Scan for the cell matching the given text and deliver its [x, y] coordinate at center. 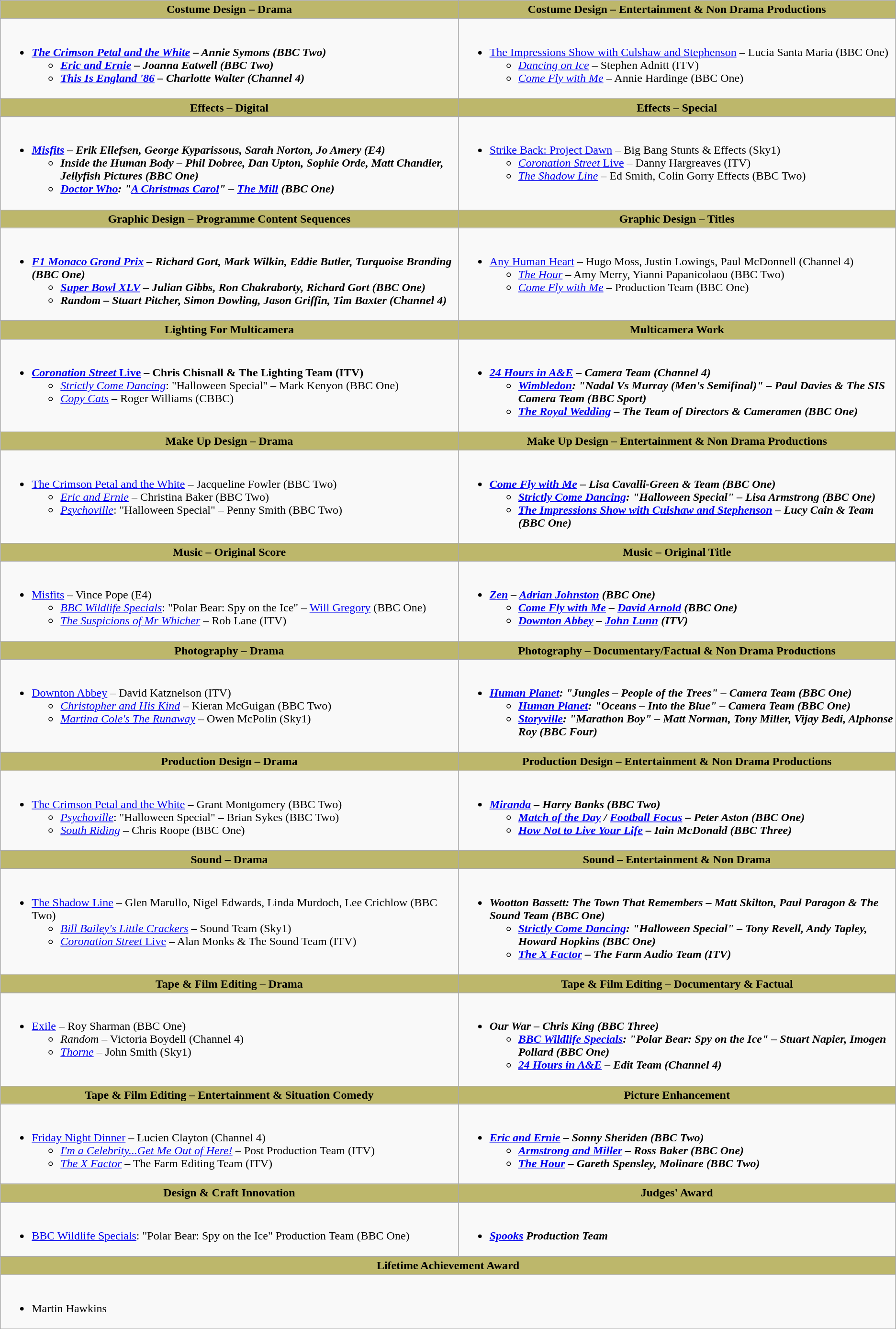
Costume Design – Entertainment & Non Drama Productions [677, 10]
Downton Abbey – David Katznelson (ITV)Christopher and His Kind – Kieran McGuigan (BBC Two)Martina Cole's The Runaway – Owen McPolin (Sky1) [229, 706]
Tape & Film Editing – Entertainment & Situation Comedy [229, 1095]
Picture Enhancement [677, 1095]
Spooks Production Team [677, 1229]
Music – Original Score [229, 552]
Make Up Design – Drama [229, 441]
Lighting For Multicamera [229, 330]
Eric and Ernie – Sonny Sheriden (BBC Two)Armstrong and Miller – Ross Baker (BBC One)The Hour – Gareth Spensley, Molinare (BBC Two) [677, 1144]
Multicamera Work [677, 330]
Graphic Design – Programme Content Sequences [229, 219]
Design & Craft Innovation [229, 1193]
Costume Design – Drama [229, 10]
Zen – Adrian Johnston (BBC One)Come Fly with Me – David Arnold (BBC One)Downton Abbey – John Lunn (ITV) [677, 601]
Tape & Film Editing – Documentary & Factual [677, 984]
Lifetime Achievement Award [448, 1265]
Production Design – Entertainment & Non Drama Productions [677, 762]
BBC Wildlife Specials: "Polar Bear: Spy on the Ice" Production Team (BBC One) [229, 1229]
Effects – Special [677, 108]
Photography – Drama [229, 651]
Production Design – Drama [229, 762]
Music – Original Title [677, 552]
Misfits – Vince Pope (E4)BBC Wildlife Specials: "Polar Bear: Spy on the Ice" – Will Gregory (BBC One)The Suspicions of Mr Whicher – Rob Lane (ITV) [229, 601]
Sound – Entertainment & Non Drama [677, 860]
Tape & Film Editing – Drama [229, 984]
Sound – Drama [229, 860]
Effects – Digital [229, 108]
Photography – Documentary/Factual & Non Drama Productions [677, 651]
Graphic Design – Titles [677, 219]
Martin Hawkins [448, 1301]
Miranda – Harry Banks (BBC Two)Match of the Day / Football Focus – Peter Aston (BBC One)How Not to Live Your Life – Iain McDonald (BBC Three) [677, 811]
Judges' Award [677, 1193]
Make Up Design – Entertainment & Non Drama Productions [677, 441]
Exile – Roy Sharman (BBC One)Random – Victoria Boydell (Channel 4)Thorne – John Smith (Sky1) [229, 1039]
The Crimson Petal and the White – Annie Symons (BBC Two)Eric and Ernie – Joanna Eatwell (BBC Two)This Is England '86 – Charlotte Walter (Channel 4) [229, 58]
